Return the [x, y] coordinate for the center point of the cell that contains the specified text.  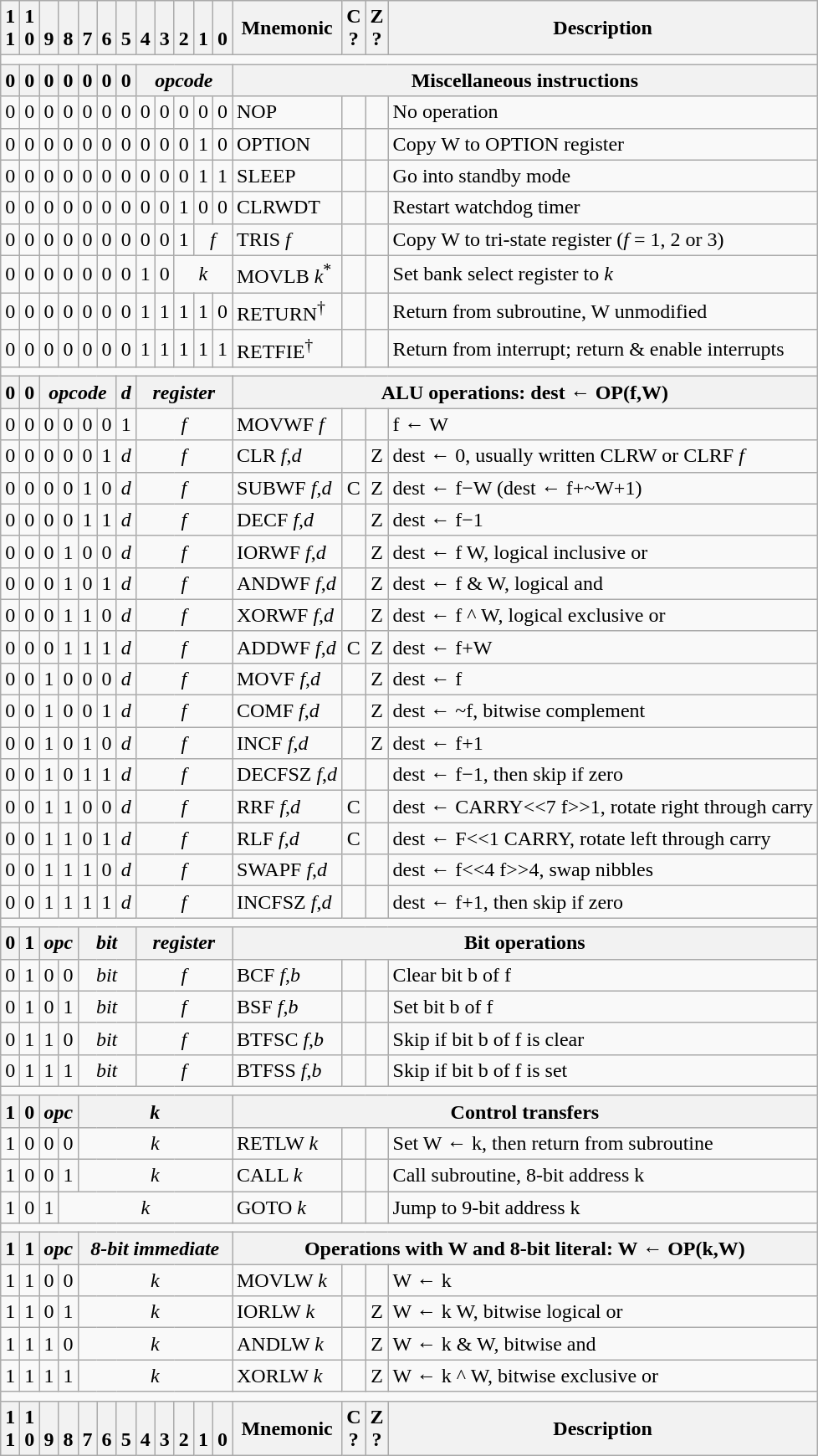
Bit operations [525, 943]
MOVLW k [288, 1280]
ANDWF f,d [288, 583]
CLR f,d [288, 456]
ALU operations: dest ← OP(f,W) [525, 392]
f ← W [602, 424]
CLRWDT [288, 208]
Call subroutine, 8-bit address k [602, 1176]
Copy W to OPTION register [602, 144]
ANDLW k [288, 1344]
IORLW k [288, 1312]
No operation [602, 112]
dest ← f [602, 679]
INCFSZ f,d [288, 902]
XORLW k [288, 1376]
Clear bit b of f [602, 975]
ADDWF f,d [288, 647]
dest ← f−W (dest ← f+~W+1) [602, 488]
dest ← 0, usually written CLRW or CLRF f [602, 456]
Set bank select register to k [602, 274]
Restart watchdog timer [602, 208]
RETFIE† [288, 348]
RLF f,d [288, 838]
SUBWF f,d [288, 488]
Skip if bit b of f is set [602, 1070]
MOVWF f [288, 424]
Jump to 9-bit address k [602, 1207]
Control transfers [525, 1111]
SLEEP [288, 176]
GOTO k [288, 1207]
INCF f,d [288, 743]
BTFSC f,b [288, 1038]
8-bit immediate [155, 1248]
RETURN† [288, 311]
dest ← F<<1 CARRY, rotate left through carry [602, 838]
SWAPF f,d [288, 870]
dest ← f+W [602, 647]
dest ← CARRY<<7 f>>1, rotate right through carry [602, 807]
W ← k ^ W, bitwise exclusive or [602, 1376]
TRIS f [288, 239]
W ← k [602, 1280]
CALL k [288, 1176]
dest ← f W, logical inclusive or [602, 551]
dest ← f<<4 f>>4, swap nibbles [602, 870]
dest ← ~f, bitwise complement [602, 711]
W ← k W, bitwise logical or [602, 1312]
BSF f,b [288, 1007]
MOVF f,d [288, 679]
Go into standby mode [602, 176]
BTFSS f,b [288, 1070]
Skip if bit b of f is clear [602, 1038]
XORWF f,d [288, 615]
dest ← f−1, then skip if zero [602, 775]
dest ← f & W, logical and [602, 583]
RETLW k [288, 1144]
MOVLB k* [288, 274]
OPTION [288, 144]
dest ← f−1 [602, 520]
dest ← f+1 [602, 743]
W ← k & W, bitwise and [602, 1344]
COMF f,d [288, 711]
Set W ← k, then return from subroutine [602, 1144]
dest ← f ^ W, logical exclusive or [602, 615]
Return from interrupt; return & enable interrupts [602, 348]
NOP [288, 112]
Return from subroutine, W unmodified [602, 311]
dest ← f+1, then skip if zero [602, 902]
DECF f,d [288, 520]
BCF f,b [288, 975]
DECFSZ f,d [288, 775]
Miscellaneous instructions [525, 80]
RRF f,d [288, 807]
IORWF f,d [288, 551]
Operations with W and 8-bit literal: W ← OP(k,W) [525, 1248]
Copy W to tri-state register (f = 1, 2 or 3) [602, 239]
Set bit b of f [602, 1007]
